For the text-containing cell, return its midpoint in [X, Y] coordinate format. 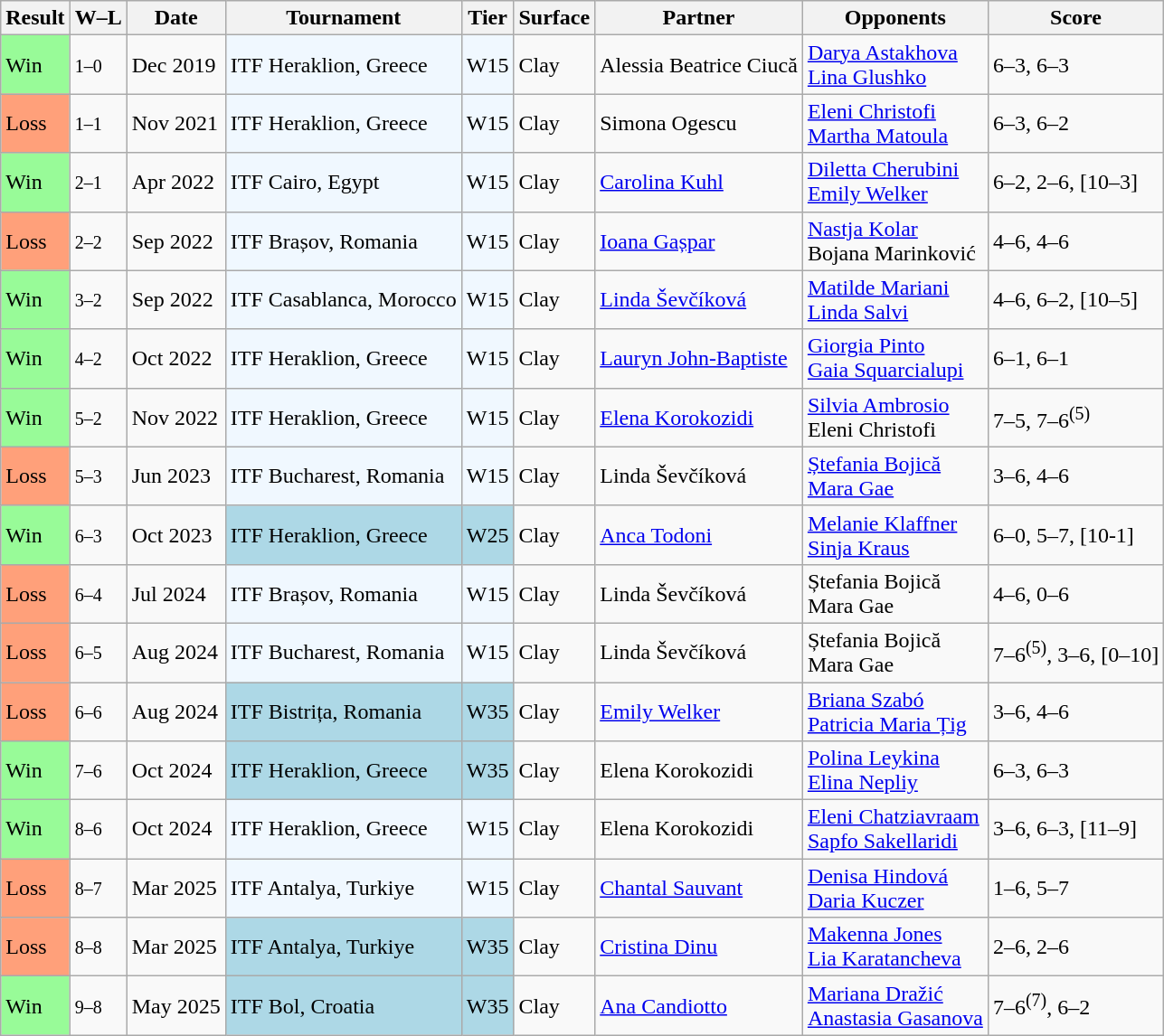
7–6(7), 6–2 [1075, 1005]
6–4 [98, 593]
Oct 2022 [175, 358]
2–1 [98, 183]
Apr 2022 [175, 183]
W–L [98, 18]
7–6(5), 3–6, [0–10] [1075, 653]
Jul 2024 [175, 593]
Emily Welker [699, 711]
6–3 [98, 535]
Matilde Mariani Linda Salvi [895, 300]
Silvia Ambrosio Eleni Christofi [895, 418]
Ana Candiotto [699, 1005]
Mariana Dražić Anastasia Gasanova [895, 1005]
Carolina Kuhl [699, 183]
Lauryn John-Baptiste [699, 358]
6–5 [98, 653]
2–6, 2–6 [1075, 947]
7–6 [98, 770]
6–6 [98, 711]
Eleni Christofi Martha Matoula [895, 123]
Chantal Sauvant [699, 888]
5–3 [98, 476]
4–6, 6–2, [10–5] [1075, 300]
May 2025 [175, 1005]
Surface [554, 18]
Simona Ogescu [699, 123]
W25 [487, 535]
Ioana Gașpar [699, 240]
1–1 [98, 123]
Diletta Cherubini Emily Welker [895, 183]
Score [1075, 18]
Darya Astakhova Lina Glushko [895, 65]
Result [35, 18]
Cristina Dinu [699, 947]
Polina Leykina Elina Nepliy [895, 770]
3–6, 6–3, [11–9] [1075, 830]
Date [175, 18]
7–5, 7–6(5) [1075, 418]
Oct 2023 [175, 535]
5–2 [98, 418]
Denisa Hindová Daria Kuczer [895, 888]
6–2, 2–6, [10–3] [1075, 183]
Tournament [344, 18]
8–6 [98, 830]
Makenna Jones Lia Karatancheva [895, 947]
Partner [699, 18]
Jun 2023 [175, 476]
6–1, 6–1 [1075, 358]
6–0, 5–7, [10-1] [1075, 535]
1–0 [98, 65]
1–6, 5–7 [1075, 888]
Eleni Chatziavraam Sapfo Sakellaridi [895, 830]
ITF Bol, Croatia [344, 1005]
4–2 [98, 358]
8–7 [98, 888]
Nastja Kolar Bojana Marinković [895, 240]
Opponents [895, 18]
6–3, 6–2 [1075, 123]
ITF Bistrița, Romania [344, 711]
Briana Szabó Patricia Maria Țig [895, 711]
Melanie Klaffner Sinja Kraus [895, 535]
Nov 2022 [175, 418]
ITF Cairo, Egypt [344, 183]
9–8 [98, 1005]
3–2 [98, 300]
Alessia Beatrice Ciucă [699, 65]
2–2 [98, 240]
Giorgia Pinto Gaia Squarcialupi [895, 358]
Nov 2021 [175, 123]
4–6, 0–6 [1075, 593]
8–8 [98, 947]
4–6, 4–6 [1075, 240]
Tier [487, 18]
ITF Casablanca, Morocco [344, 300]
Anca Todoni [699, 535]
Dec 2019 [175, 65]
